Provide the (X, Y) coordinate of the cell's center where the given text is located.  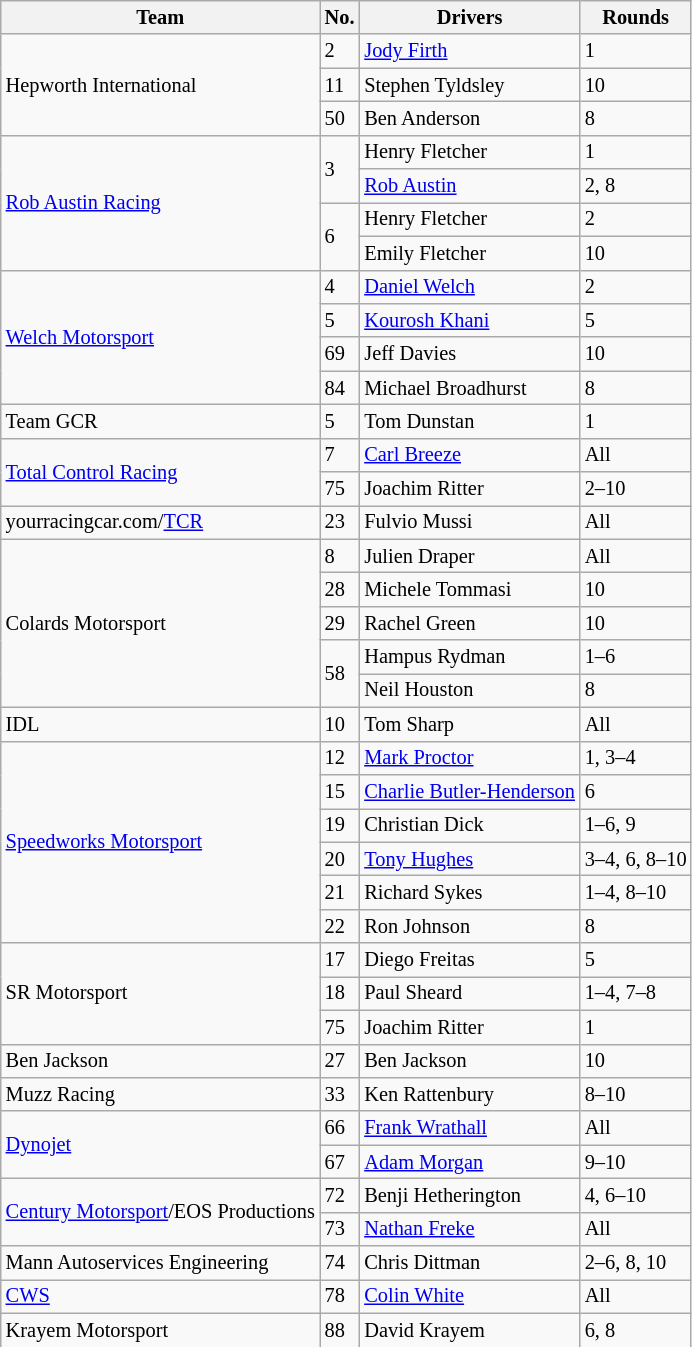
28 (340, 589)
50 (340, 118)
1–6 (636, 657)
Diego Freitas (469, 960)
Colards Motorsport (160, 623)
Mark Proctor (469, 758)
yourracingcar.com/TCR (160, 522)
12 (340, 758)
17 (340, 960)
29 (340, 623)
Rob Austin (469, 186)
Tom Dunstan (469, 421)
IDL (160, 724)
7 (340, 455)
Century Motorsport/EOS Productions (160, 1212)
33 (340, 1094)
Frank Wrathall (469, 1128)
Speedworks Motorsport (160, 842)
Benji Hetherington (469, 1195)
Michael Broadhurst (469, 388)
27 (340, 1061)
Adam Morgan (469, 1162)
Richard Sykes (469, 892)
Fulvio Mussi (469, 522)
David Krayem (469, 1330)
Daniel Welch (469, 287)
Team GCR (160, 421)
88 (340, 1330)
15 (340, 791)
78 (340, 1296)
Tom Sharp (469, 724)
66 (340, 1128)
Michele Tommasi (469, 589)
Hepworth International (160, 84)
Christian Dick (469, 825)
Julien Draper (469, 556)
Hampus Rydman (469, 657)
2–10 (636, 489)
Paul Sheard (469, 993)
Muzz Racing (160, 1094)
Welch Motorsport (160, 338)
Rob Austin Racing (160, 202)
73 (340, 1229)
Tony Hughes (469, 859)
Emily Fletcher (469, 253)
Charlie Butler-Henderson (469, 791)
Chris Dittman (469, 1263)
Nathan Freke (469, 1229)
Total Control Racing (160, 472)
58 (340, 674)
20 (340, 859)
23 (340, 522)
74 (340, 1263)
84 (340, 388)
6, 8 (636, 1330)
Jeff Davies (469, 354)
Ken Rattenbury (469, 1094)
18 (340, 993)
SR Motorsport (160, 994)
9–10 (636, 1162)
Mann Autoservices Engineering (160, 1263)
4 (340, 287)
19 (340, 825)
3 (340, 168)
69 (340, 354)
Dynojet (160, 1144)
2, 8 (636, 186)
4, 6–10 (636, 1195)
1–6, 9 (636, 825)
22 (340, 926)
1–4, 8–10 (636, 892)
Rachel Green (469, 623)
72 (340, 1195)
Kourosh Khani (469, 320)
1, 3–4 (636, 758)
No. (340, 17)
Ben Anderson (469, 118)
Stephen Tyldsley (469, 85)
3–4, 6, 8–10 (636, 859)
Neil Houston (469, 690)
Rounds (636, 17)
Ron Johnson (469, 926)
Team (160, 17)
8–10 (636, 1094)
CWS (160, 1296)
21 (340, 892)
Carl Breeze (469, 455)
67 (340, 1162)
Colin White (469, 1296)
11 (340, 85)
Jody Firth (469, 51)
Krayem Motorsport (160, 1330)
Drivers (469, 17)
1–4, 7–8 (636, 993)
2–6, 8, 10 (636, 1263)
